Search for the cell housing the specified text and yield its [x, y] center coordinate. 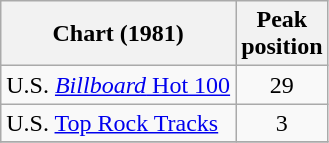
U.S. Billboard Hot 100 [118, 85]
3 [282, 123]
29 [282, 85]
U.S. Top Rock Tracks [118, 123]
Chart (1981) [118, 34]
Peakposition [282, 34]
